Return [x, y] of the center of cell containing provided text 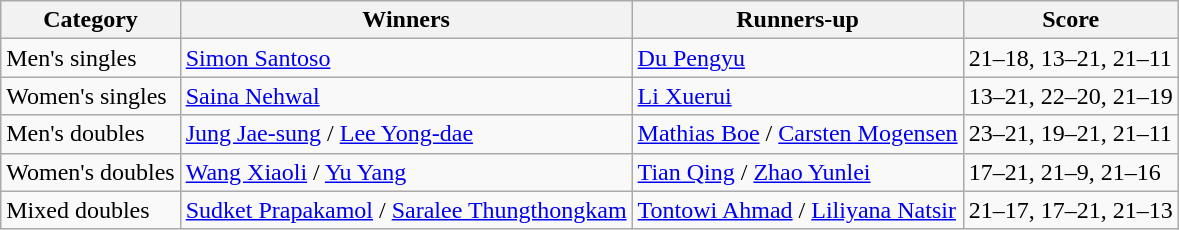
21–17, 17–21, 21–13 [1070, 210]
Category [90, 20]
Du Pengyu [798, 58]
Winners [406, 20]
Jung Jae-sung / Lee Yong-dae [406, 134]
Tontowi Ahmad / Liliyana Natsir [798, 210]
17–21, 21–9, 21–16 [1070, 172]
Simon Santoso [406, 58]
23–21, 19–21, 21–11 [1070, 134]
Men's singles [90, 58]
13–21, 22–20, 21–19 [1070, 96]
Saina Nehwal [406, 96]
Runners-up [798, 20]
Women's singles [90, 96]
Score [1070, 20]
Mixed doubles [90, 210]
Men's doubles [90, 134]
Sudket Prapakamol / Saralee Thungthongkam [406, 210]
Wang Xiaoli / Yu Yang [406, 172]
Women's doubles [90, 172]
Li Xuerui [798, 96]
Mathias Boe / Carsten Mogensen [798, 134]
Tian Qing / Zhao Yunlei [798, 172]
21–18, 13–21, 21–11 [1070, 58]
